Output the (x, y) coordinate of the center of the cell containing the given text.  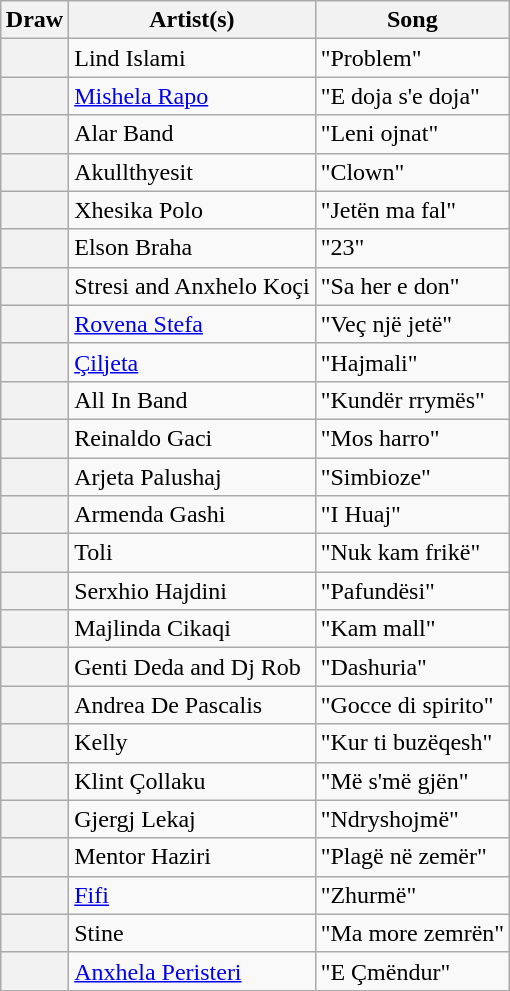
Toli (192, 553)
Mishela Rapo (192, 96)
"Hajmali" (412, 362)
Xhesika Polo (192, 210)
Klint Çollaku (192, 781)
Armenda Gashi (192, 515)
"Pafundësi" (412, 591)
Anxhela Peristeri (192, 971)
Song (412, 20)
Majlinda Cikaqi (192, 629)
Serxhio Hajdini (192, 591)
"Ndryshojmë" (412, 819)
"23" (412, 248)
"Simbioze" (412, 477)
Elson Braha (192, 248)
Genti Deda and Dj Rob (192, 667)
"Dashuria" (412, 667)
"Clown" (412, 172)
Artist(s) (192, 20)
Fifi (192, 895)
"Kundër rrymës" (412, 400)
"Mos harro" (412, 438)
"Gocce di spirito" (412, 705)
"Plagë në zemër" (412, 857)
Mentor Haziri (192, 857)
"Kur ti buzëqesh" (412, 743)
"E Çmëndur" (412, 971)
Stresi and Anxhelo Koçi (192, 286)
"Problem" (412, 58)
Draw (34, 20)
"Ma more zemrën" (412, 933)
"I Huaj" (412, 515)
Rovena Stefa (192, 324)
"Kam mall" (412, 629)
Stine (192, 933)
"E doja s'e doja" (412, 96)
Gjergj Lekaj (192, 819)
Reinaldo Gaci (192, 438)
"Leni ojnat" (412, 134)
Kelly (192, 743)
Akullthyesit (192, 172)
"Më s'më gjën" (412, 781)
Lind Islami (192, 58)
Çiljeta (192, 362)
Andrea De Pascalis (192, 705)
"Zhurmë" (412, 895)
"Sa her e don" (412, 286)
All In Band (192, 400)
Alar Band (192, 134)
"Jetën ma fal" (412, 210)
"Nuk kam frikë" (412, 553)
Arjeta Palushaj (192, 477)
"Veç një jetë" (412, 324)
